Determine the (X, Y) coordinate at the center of the cell enclosing the given text.  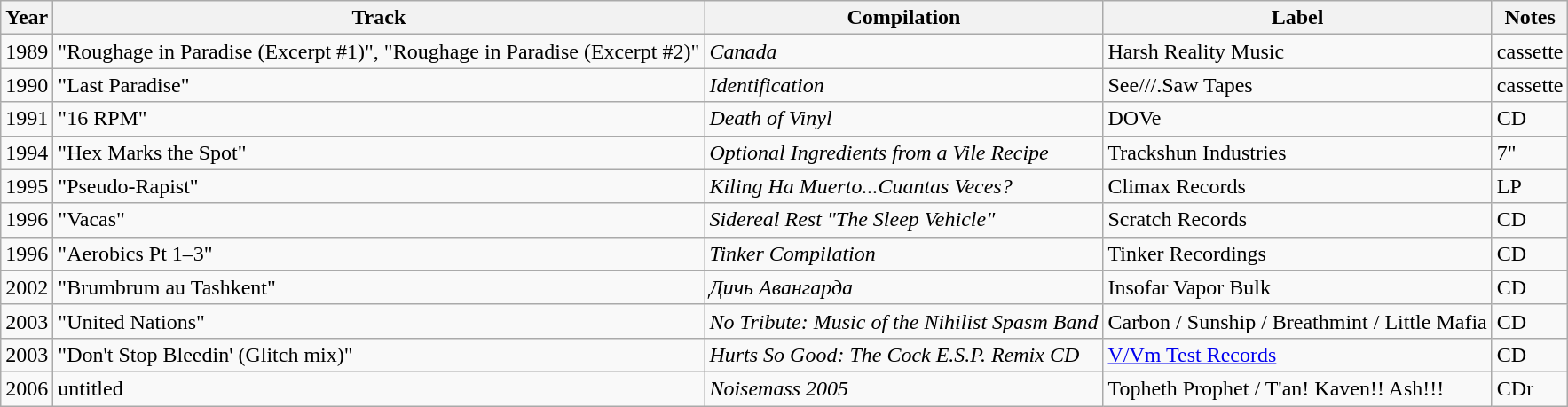
1994 (27, 153)
Hurts So Good: The Cock E.S.P. Remix CD (903, 355)
Notes (1530, 18)
"Vacas" (379, 220)
"Hex Marks the Spot" (379, 153)
Death of Vinyl (903, 119)
Trackshun Industries (1297, 153)
1989 (27, 51)
Insofar Vapor Bulk (1297, 287)
Year (27, 18)
7" (1530, 153)
Kiling Ha Muerto...Cuantas Veces? (903, 186)
Track (379, 18)
V/Vm Test Records (1297, 355)
"Pseudo-Rapist" (379, 186)
Harsh Reality Music (1297, 51)
"Roughage in Paradise (Excerpt #1)", "Roughage in Paradise (Excerpt #2)" (379, 51)
Canada (903, 51)
"16 RPM" (379, 119)
CDr (1530, 388)
"Brumbrum au Tashkent" (379, 287)
"United Nations" (379, 321)
Label (1297, 18)
Sidereal Rest "The Sleep Vehicle" (903, 220)
"Last Paradise" (379, 85)
"Don't Stop Bleedin' (Glitch mix)" (379, 355)
1990 (27, 85)
"Aerobics Pt 1–3" (379, 254)
Noisemass 2005 (903, 388)
Climax Records (1297, 186)
Carbon / Sunship / Breathmint / Little Mafia (1297, 321)
1991 (27, 119)
untitled (379, 388)
Tinker Recordings (1297, 254)
Дичь Авангарда (903, 287)
Identification (903, 85)
2006 (27, 388)
Optional Ingredients from a Vile Recipe (903, 153)
Scratch Records (1297, 220)
DOVe (1297, 119)
Compilation (903, 18)
1995 (27, 186)
2002 (27, 287)
No Tribute: Music of the Nihilist Spasm Band (903, 321)
See///.Saw Tapes (1297, 85)
Tinker Compilation (903, 254)
LP (1530, 186)
Topheth Prophet / T'an! Kaven!! Ash!!! (1297, 388)
